Identify which cell holds the provided text, then report its [X, Y] central coordinate. 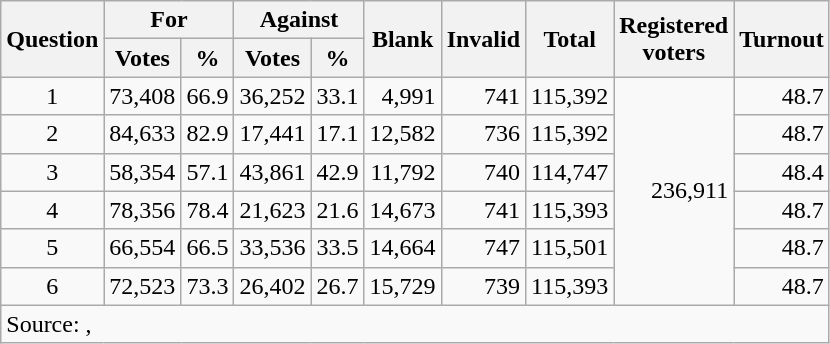
33,536 [272, 248]
14,673 [402, 210]
43,861 [272, 172]
740 [483, 172]
2 [52, 134]
78,356 [142, 210]
36,252 [272, 96]
Invalid [483, 39]
66.9 [208, 96]
82.9 [208, 134]
14,664 [402, 248]
739 [483, 286]
42.9 [338, 172]
Against [299, 20]
Total [570, 39]
Turnout [782, 39]
736 [483, 134]
26.7 [338, 286]
33.5 [338, 248]
4 [52, 210]
For [169, 20]
66.5 [208, 248]
33.1 [338, 96]
66,554 [142, 248]
Blank [402, 39]
1 [52, 96]
5 [52, 248]
Registeredvoters [674, 39]
17,441 [272, 134]
11,792 [402, 172]
21.6 [338, 210]
48.4 [782, 172]
21,623 [272, 210]
4,991 [402, 96]
73.3 [208, 286]
26,402 [272, 286]
15,729 [402, 286]
17.1 [338, 134]
12,582 [402, 134]
73,408 [142, 96]
114,747 [570, 172]
57.1 [208, 172]
72,523 [142, 286]
6 [52, 286]
78.4 [208, 210]
3 [52, 172]
747 [483, 248]
58,354 [142, 172]
236,911 [674, 191]
Source: , [415, 324]
84,633 [142, 134]
Question [52, 39]
115,501 [570, 248]
